Search for the cell housing the specified text and yield its (x, y) center coordinate. 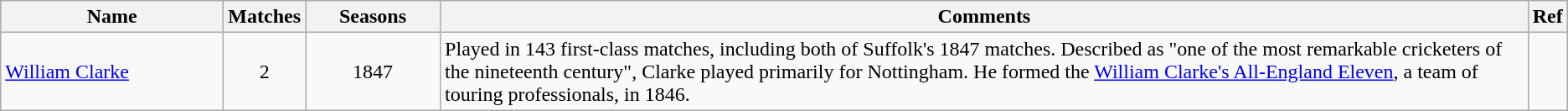
Comments (985, 17)
Matches (265, 17)
2 (265, 71)
Ref (1548, 17)
1847 (374, 71)
William Clarke (112, 71)
Name (112, 17)
Seasons (374, 17)
